Determine the [X, Y] coordinate at the center of the cell enclosing the given text.  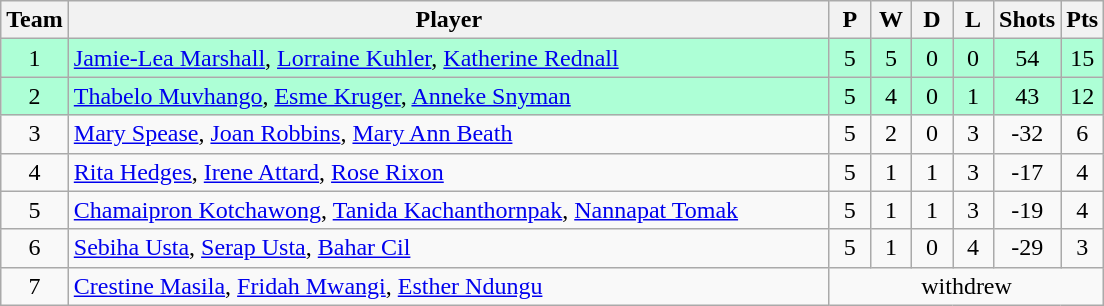
Pts [1082, 20]
Jamie-Lea Marshall, Lorraine Kuhler, Katherine Rednall [448, 58]
7 [35, 286]
D [932, 20]
-17 [1028, 172]
-29 [1028, 248]
-19 [1028, 210]
W [890, 20]
-32 [1028, 134]
Thabelo Muvhango, Esme Kruger, Anneke Snyman [448, 96]
withdrew [966, 286]
Mary Spease, Joan Robbins, Mary Ann Beath [448, 134]
Rita Hedges, Irene Attard, Rose Rixon [448, 172]
Sebiha Usta, Serap Usta, Bahar Cil [448, 248]
Player [448, 20]
15 [1082, 58]
54 [1028, 58]
Shots [1028, 20]
Team [35, 20]
L [974, 20]
43 [1028, 96]
Crestine Masila, Fridah Mwangi, Esther Ndungu [448, 286]
P [850, 20]
Chamaipron Kotchawong, Tanida Kachanthornpak, Nannapat Tomak [448, 210]
12 [1082, 96]
